Provide the [X, Y] coordinate of the cell's center where the given text is located.  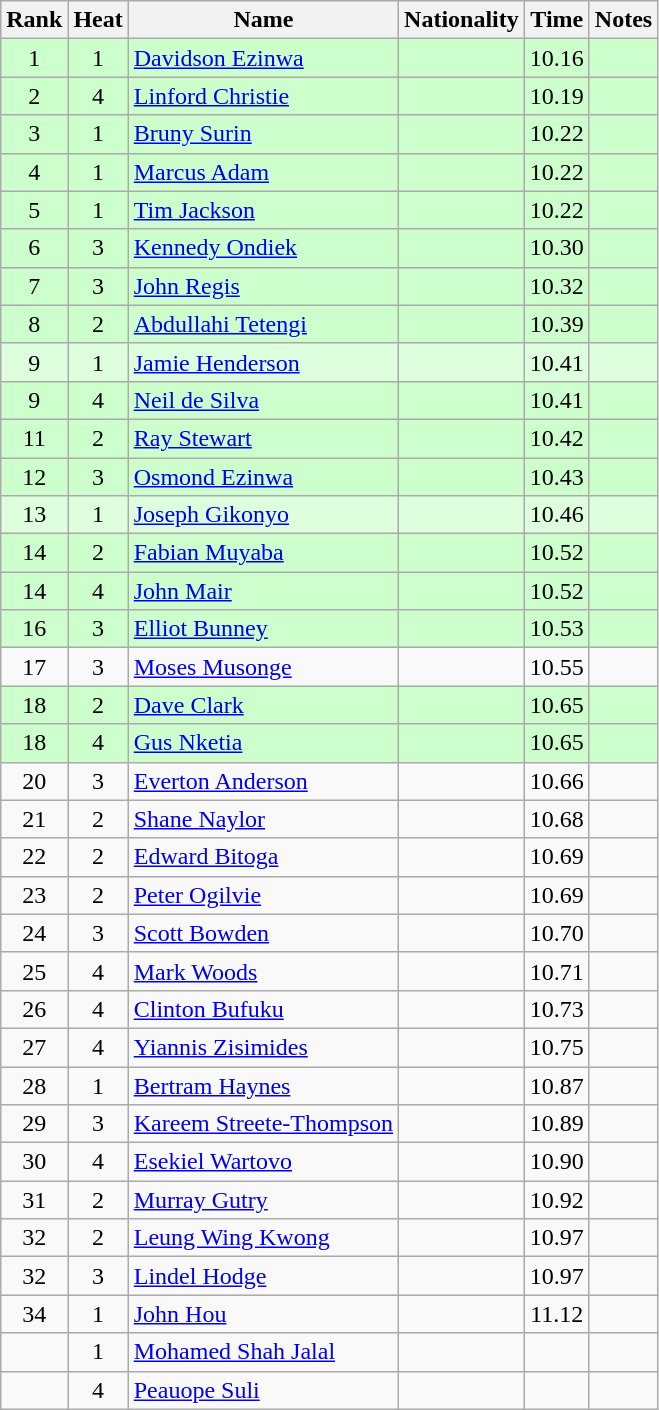
Esekiel Wartovo [263, 1162]
Tim Jackson [263, 210]
Bruny Surin [263, 134]
Joseph Gikonyo [263, 515]
10.87 [556, 1085]
Clinton Bufuku [263, 1009]
6 [34, 248]
27 [34, 1047]
10.73 [556, 1009]
Everton Anderson [263, 781]
Peauope Suli [263, 1390]
Scott Bowden [263, 933]
28 [34, 1085]
Mark Woods [263, 971]
Yiannis Zisimides [263, 1047]
Davidson Ezinwa [263, 58]
Leung Wing Kwong [263, 1238]
Moses Musonge [263, 667]
Shane Naylor [263, 819]
24 [34, 933]
30 [34, 1162]
John Mair [263, 591]
Elliot Bunney [263, 629]
10.71 [556, 971]
10.66 [556, 781]
10.19 [556, 96]
10.32 [556, 286]
Ray Stewart [263, 438]
12 [34, 477]
10.68 [556, 819]
11.12 [556, 1314]
31 [34, 1200]
Fabian Muyaba [263, 553]
11 [34, 438]
10.89 [556, 1124]
26 [34, 1009]
Nationality [462, 20]
Peter Ogilvie [263, 895]
7 [34, 286]
Gus Nketia [263, 743]
Time [556, 20]
Notes [623, 20]
Bertram Haynes [263, 1085]
10.90 [556, 1162]
34 [34, 1314]
10.16 [556, 58]
29 [34, 1124]
Heat [98, 20]
13 [34, 515]
22 [34, 857]
10.55 [556, 667]
10.75 [556, 1047]
10.70 [556, 933]
Marcus Adam [263, 172]
John Regis [263, 286]
Edward Bitoga [263, 857]
Rank [34, 20]
Neil de Silva [263, 400]
20 [34, 781]
21 [34, 819]
Name [263, 20]
Jamie Henderson [263, 362]
10.43 [556, 477]
10.30 [556, 248]
Lindel Hodge [263, 1276]
10.42 [556, 438]
John Hou [263, 1314]
17 [34, 667]
25 [34, 971]
5 [34, 210]
Murray Gutry [263, 1200]
Kennedy Ondiek [263, 248]
10.39 [556, 324]
10.46 [556, 515]
8 [34, 324]
Osmond Ezinwa [263, 477]
10.92 [556, 1200]
Mohamed Shah Jalal [263, 1352]
23 [34, 895]
Dave Clark [263, 705]
Kareem Streete-Thompson [263, 1124]
Linford Christie [263, 96]
16 [34, 629]
Abdullahi Tetengi [263, 324]
10.53 [556, 629]
